Capture the cell that displays the provided text and extract its [x, y] central coordinate. 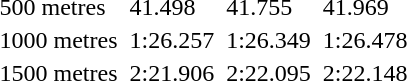
1:26.257 [172, 40]
1:26.349 [269, 40]
